Find where the given text appears and provide that cell's center as [x, y] coordinate. 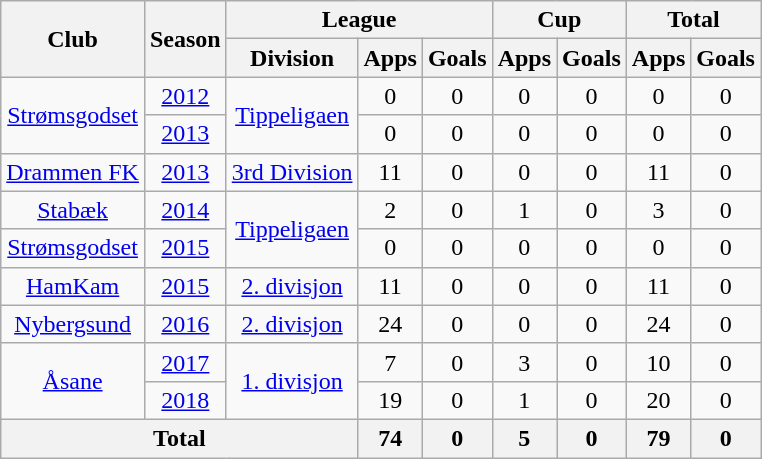
2018 [185, 400]
20 [658, 400]
2016 [185, 324]
Nybergsund [73, 324]
74 [390, 438]
Åsane [73, 381]
Stabæk [73, 210]
10 [658, 362]
2 [390, 210]
79 [658, 438]
Cup [559, 20]
Drammen FK [73, 172]
Season [185, 39]
2017 [185, 362]
1. divisjon [292, 381]
7 [390, 362]
2012 [185, 96]
HamKam [73, 286]
Division [292, 58]
Club [73, 39]
3rd Division [292, 172]
5 [524, 438]
League [359, 20]
19 [390, 400]
2014 [185, 210]
